Search for the cell housing the specified text and yield its [x, y] center coordinate. 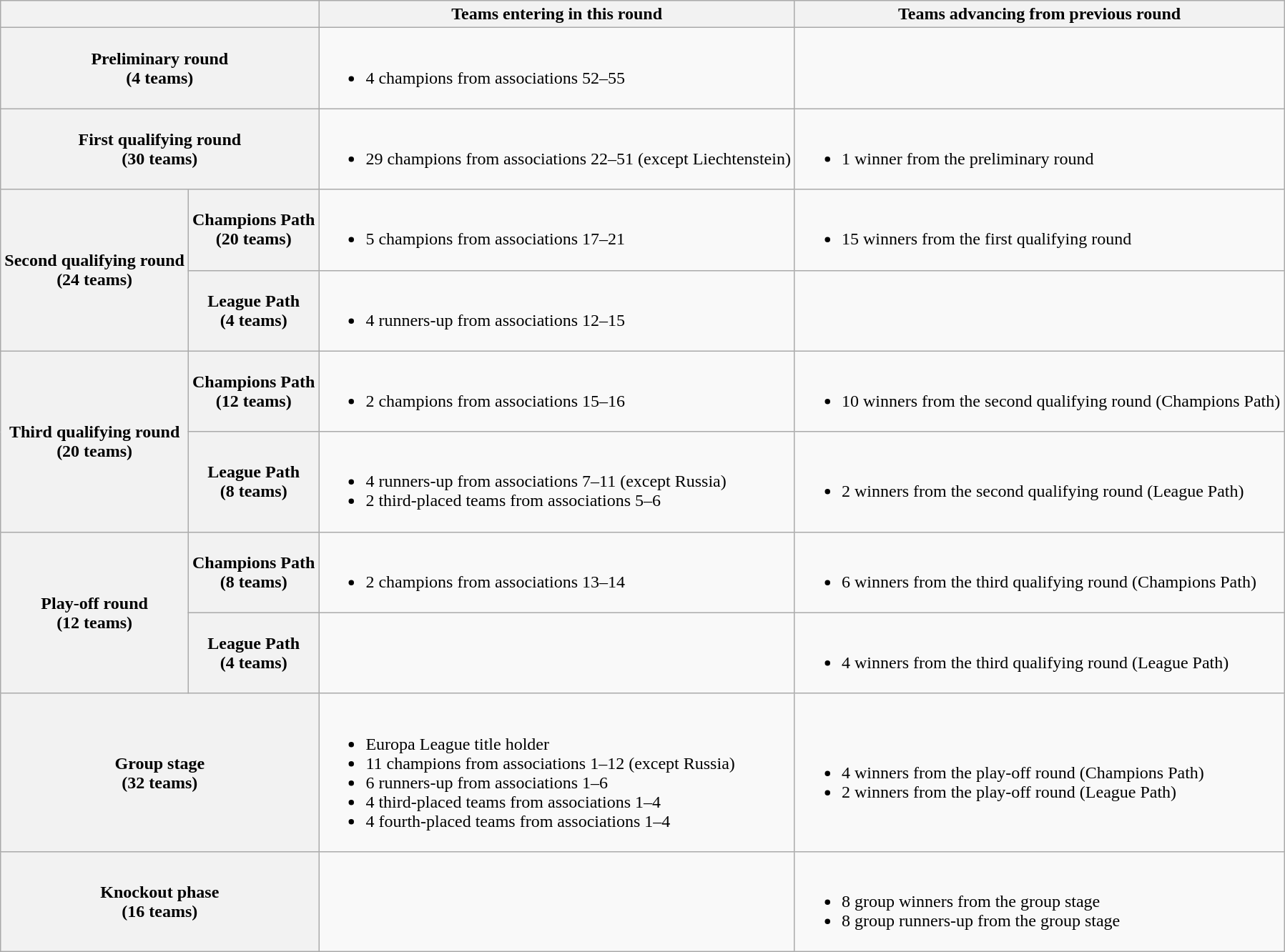
Teams advancing from previous round [1039, 14]
29 champions from associations 22–51 (except Liechtenstein) [557, 149]
Third qualifying round(20 teams) [94, 442]
4 champions from associations 52–55 [557, 69]
4 runners-up from associations 7–11 (except Russia)2 third-placed teams from associations 5–6 [557, 482]
4 winners from the play-off round (Champions Path)2 winners from the play-off round (League Path) [1039, 772]
5 champions from associations 17–21 [557, 230]
Preliminary round(4 teams) [160, 69]
2 champions from associations 13–14 [557, 572]
8 group winners from the group stage8 group runners-up from the group stage [1039, 901]
Second qualifying round(24 teams) [94, 270]
Group stage(32 teams) [160, 772]
6 winners from the third qualifying round (Champions Path) [1039, 572]
2 champions from associations 15–16 [557, 392]
2 winners from the second qualifying round (League Path) [1039, 482]
Teams entering in this round [557, 14]
4 winners from the third qualifying round (League Path) [1039, 653]
First qualifying round(30 teams) [160, 149]
Knockout phase(16 teams) [160, 901]
1 winner from the preliminary round [1039, 149]
Champions Path(20 teams) [253, 230]
League Path(8 teams) [253, 482]
Champions Path(8 teams) [253, 572]
15 winners from the first qualifying round [1039, 230]
10 winners from the second qualifying round (Champions Path) [1039, 392]
Play-off round(12 teams) [94, 613]
Champions Path(12 teams) [253, 392]
4 runners-up from associations 12–15 [557, 310]
